Extract the (x, y) coordinate from the center of the cell holding the provided text.  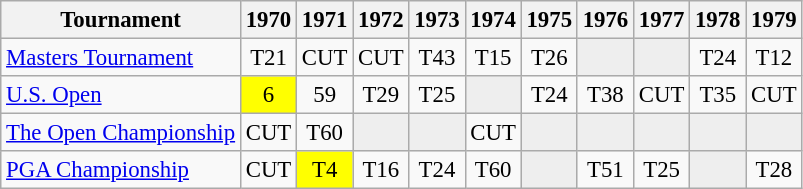
PGA Championship (121, 170)
T21 (268, 58)
The Open Championship (121, 133)
U.S. Open (121, 95)
T43 (437, 58)
T29 (381, 95)
1972 (381, 20)
Tournament (121, 20)
1975 (549, 20)
T16 (381, 170)
1971 (325, 20)
T51 (605, 170)
T26 (549, 58)
T12 (774, 58)
1973 (437, 20)
Masters Tournament (121, 58)
1970 (268, 20)
T38 (605, 95)
1974 (493, 20)
1976 (605, 20)
1979 (774, 20)
1977 (661, 20)
T35 (718, 95)
6 (268, 95)
T15 (493, 58)
T4 (325, 170)
T28 (774, 170)
59 (325, 95)
1978 (718, 20)
